From the cell containing the given text, extract its center point as (X, Y) coordinate. 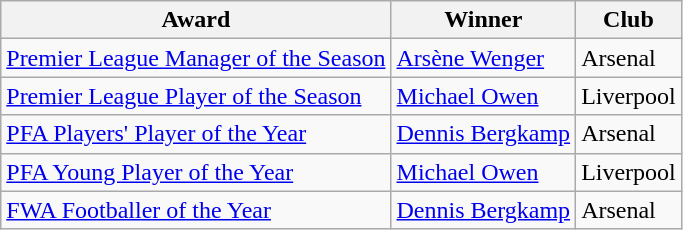
Arsène Wenger (484, 58)
Award (196, 20)
PFA Players' Player of the Year (196, 134)
Winner (484, 20)
Premier League Player of the Season (196, 96)
Premier League Manager of the Season (196, 58)
FWA Footballer of the Year (196, 210)
PFA Young Player of the Year (196, 172)
Club (629, 20)
